Pinpoint the cell where the given text exists, returning its (x, y) midpoint coordinate. 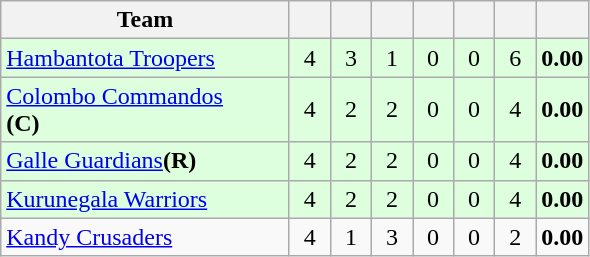
Hambantota Troopers (146, 58)
Colombo Commandos(C) (146, 110)
Kurunegala Warriors (146, 199)
Team (146, 20)
Kandy Crusaders (146, 237)
6 (516, 58)
Galle Guardians(R) (146, 161)
